Find where the given text appears and provide that cell's center as (x, y) coordinate. 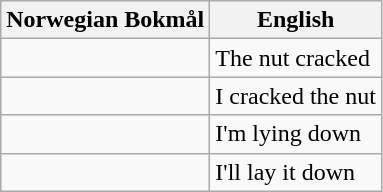
English (296, 20)
I cracked the nut (296, 96)
Norwegian Bokmål (106, 20)
I'm lying down (296, 134)
The nut cracked (296, 58)
I'll lay it down (296, 172)
